From the cell containing the given text, extract its center point as (X, Y) coordinate. 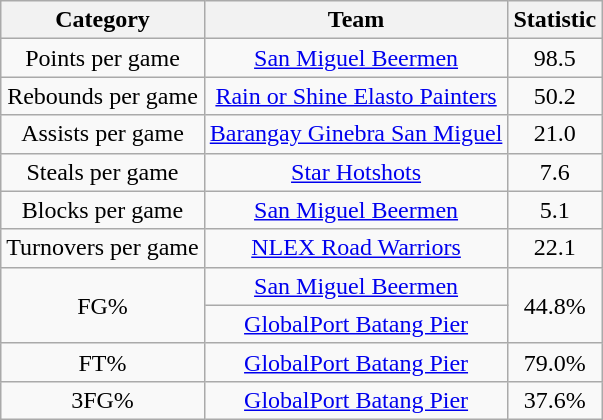
37.6% (555, 400)
Category (102, 20)
Team (356, 20)
98.5 (555, 58)
Statistic (555, 20)
FT% (102, 362)
79.0% (555, 362)
FG% (102, 305)
Steals per game (102, 172)
7.6 (555, 172)
44.8% (555, 305)
Barangay Ginebra San Miguel (356, 134)
NLEX Road Warriors (356, 248)
Blocks per game (102, 210)
Star Hotshots (356, 172)
5.1 (555, 210)
Rain or Shine Elasto Painters (356, 96)
3FG% (102, 400)
Assists per game (102, 134)
Rebounds per game (102, 96)
21.0 (555, 134)
Turnovers per game (102, 248)
Points per game (102, 58)
50.2 (555, 96)
22.1 (555, 248)
